Output the (X, Y) coordinate of the center of the cell containing the given text.  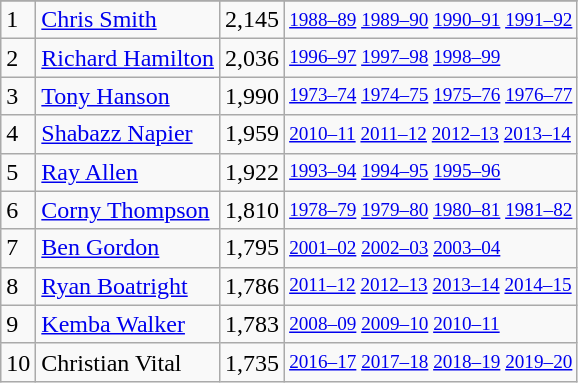
2001–02 2002–03 2003–04 (431, 248)
5 (18, 172)
Ray Allen (128, 172)
1,922 (252, 172)
1973–74 1974–75 1975–76 1976–77 (431, 96)
Chris Smith (128, 20)
1 (18, 20)
10 (18, 362)
1988–89 1989–90 1990–91 1991–92 (431, 20)
Ben Gordon (128, 248)
7 (18, 248)
3 (18, 96)
2008–09 2009–10 2010–11 (431, 324)
2 (18, 58)
Tony Hanson (128, 96)
1,990 (252, 96)
2016–17 2017–18 2018–19 2019–20 (431, 362)
6 (18, 210)
4 (18, 134)
1978–79 1979–80 1980–81 1981–82 (431, 210)
9 (18, 324)
Corny Thompson (128, 210)
2,145 (252, 20)
1,810 (252, 210)
Kemba Walker (128, 324)
2011–12 2012–13 2013–14 2014–15 (431, 286)
Christian Vital (128, 362)
Ryan Boatright (128, 286)
1,783 (252, 324)
8 (18, 286)
1,735 (252, 362)
Richard Hamilton (128, 58)
1996–97 1997–98 1998–99 (431, 58)
1,786 (252, 286)
1,795 (252, 248)
2,036 (252, 58)
1,959 (252, 134)
1993–94 1994–95 1995–96 (431, 172)
Shabazz Napier (128, 134)
2010–11 2011–12 2012–13 2013–14 (431, 134)
